Provide the (x, y) coordinate of the cell's center where the given text is located.  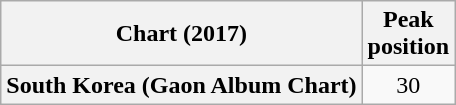
30 (408, 85)
South Korea (Gaon Album Chart) (182, 85)
Peakposition (408, 34)
Chart (2017) (182, 34)
